Detect which cell encompasses the target text, then output its (X, Y) center coordinate. 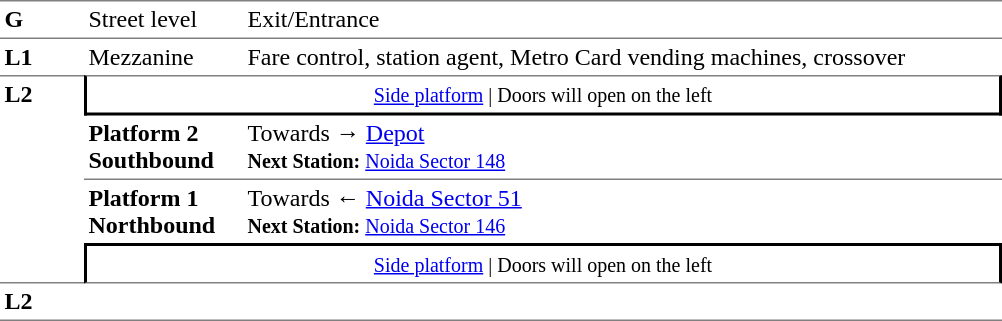
Platform 2Southbound (164, 148)
L1 (42, 57)
Towards ← Noida Sector 51Next Station: Noida Sector 146 (622, 212)
L2 (42, 179)
Towards → DepotNext Station: Noida Sector 148 (622, 148)
Fare control, station agent, Metro Card vending machines, crossover (622, 57)
Street level (164, 20)
Mezzanine (164, 57)
Exit/Entrance (622, 20)
G (42, 20)
Platform 1Northbound (164, 212)
